Return (X, Y) of the center of cell containing provided text 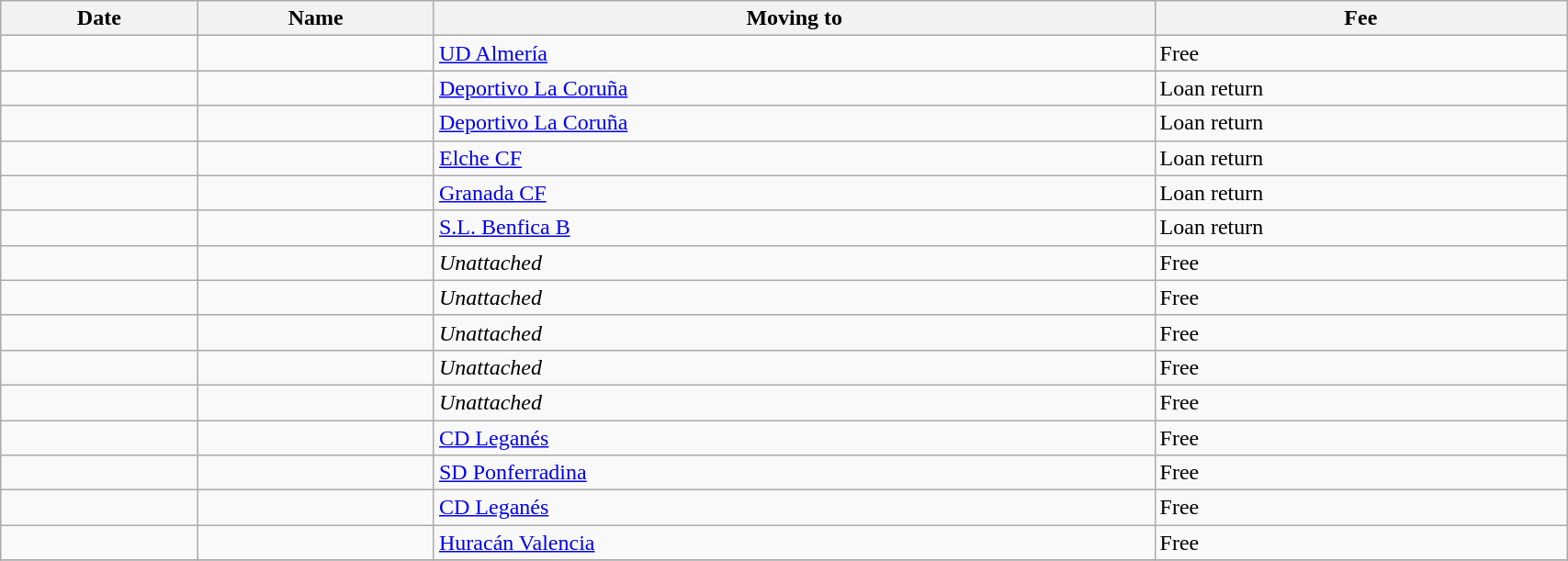
Fee (1361, 18)
Elche CF (794, 158)
UD Almería (794, 53)
Name (316, 18)
Date (99, 18)
Granada CF (794, 193)
S.L. Benfica B (794, 228)
Moving to (794, 18)
Huracán Valencia (794, 543)
SD Ponferradina (794, 473)
